Search for the cell housing the specified text and yield its (x, y) center coordinate. 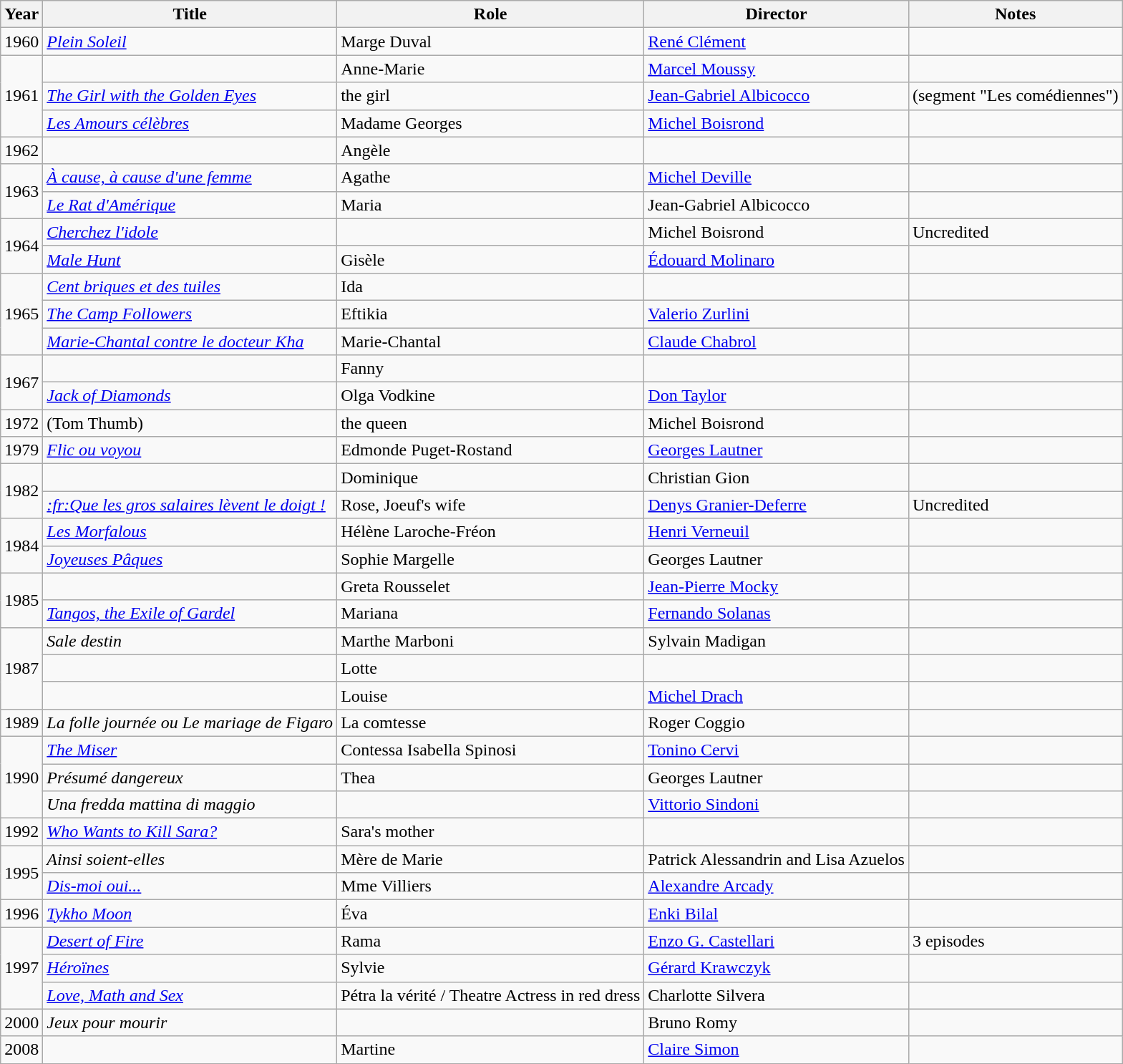
Madame Georges (491, 123)
Sylvain Madigan (777, 641)
Fernando Solanas (777, 614)
1990 (21, 777)
1972 (21, 423)
1961 (21, 96)
1985 (21, 600)
the girl (491, 96)
Roger Coggio (777, 722)
Marie-Chantal (491, 342)
Patrick Alessandrin and Lisa Azuelos (777, 859)
Cherchez l'idole (190, 232)
Ainsi soient-elles (190, 859)
Tangos, the Exile of Gardel (190, 614)
Don Taylor (777, 396)
Présumé dangereux (190, 777)
Valerio Zurlini (777, 314)
Claire Simon (777, 1050)
Les Morfalous (190, 532)
Love, Math and Sex (190, 995)
1964 (21, 246)
Sara's mother (491, 832)
Éva (491, 914)
Vittorio Sindoni (777, 805)
Le Rat d'Amérique (190, 205)
The Camp Followers (190, 314)
Maria (491, 205)
2000 (21, 1022)
Hélène Laroche-Fréon (491, 532)
Eftikia (491, 314)
Christian Gion (777, 478)
1979 (21, 450)
(segment "Les comédiennes") (1015, 96)
Rose, Joeuf's wife (491, 505)
Director (777, 14)
Thea (491, 777)
Claude Chabrol (777, 342)
Jean-Pierre Mocky (777, 586)
1963 (21, 191)
Sale destin (190, 641)
Michel Drach (777, 695)
Alexandre Arcady (777, 886)
Mère de Marie (491, 859)
Michel Deville (777, 178)
Cent briques et des tuiles (190, 286)
Title (190, 14)
René Clément (777, 42)
Henri Verneuil (777, 532)
Mariana (491, 614)
Marthe Marboni (491, 641)
Sophie Margelle (491, 559)
La folle journée ou Le mariage de Figaro (190, 722)
Gérard Krawczyk (777, 968)
Marie-Chantal contre le docteur Kha (190, 342)
Notes (1015, 14)
Gisèle (491, 259)
1967 (21, 382)
1997 (21, 968)
Pétra la vérité / Theatre Actress in red dress (491, 995)
2008 (21, 1050)
(Tom Thumb) (190, 423)
Denys Granier-Deferre (777, 505)
1989 (21, 722)
:fr:Que les gros salaires lèvent le doigt ! (190, 505)
Anne-Marie (491, 69)
Dominique (491, 478)
Marge Duval (491, 42)
1982 (21, 491)
Mme Villiers (491, 886)
Martine (491, 1050)
Louise (491, 695)
Héroïnes (190, 968)
3 episodes (1015, 941)
the queen (491, 423)
Jack of Diamonds (190, 396)
1960 (21, 42)
1992 (21, 832)
Marcel Moussy (777, 69)
Jeux pour mourir (190, 1022)
1995 (21, 873)
1987 (21, 668)
1996 (21, 914)
Charlotte Silvera (777, 995)
Edmonde Puget-Rostand (491, 450)
Tonino Cervi (777, 750)
The Miser (190, 750)
Bruno Romy (777, 1022)
Sylvie (491, 968)
Greta Rousselet (491, 586)
Male Hunt (190, 259)
Angèle (491, 150)
1984 (21, 546)
Fanny (491, 369)
Olga Vodkine (491, 396)
Contessa Isabella Spinosi (491, 750)
Flic ou voyou (190, 450)
À cause, à cause d'une femme (190, 178)
Dis-moi oui... (190, 886)
Enzo G. Castellari (777, 941)
Who Wants to Kill Sara? (190, 832)
Les Amours célèbres (190, 123)
Ida (491, 286)
The Girl with the Golden Eyes (190, 96)
Agathe (491, 178)
Enki Bilal (777, 914)
Édouard Molinaro (777, 259)
Una fredda mattina di maggio (190, 805)
Tykho Moon (190, 914)
Joyeuses Pâques (190, 559)
1962 (21, 150)
Lotte (491, 668)
Rama (491, 941)
Year (21, 14)
Desert of Fire (190, 941)
Role (491, 14)
Plein Soleil (190, 42)
La comtesse (491, 722)
1965 (21, 314)
